Locate the cell with the specified text and output its [X, Y] center coordinate. 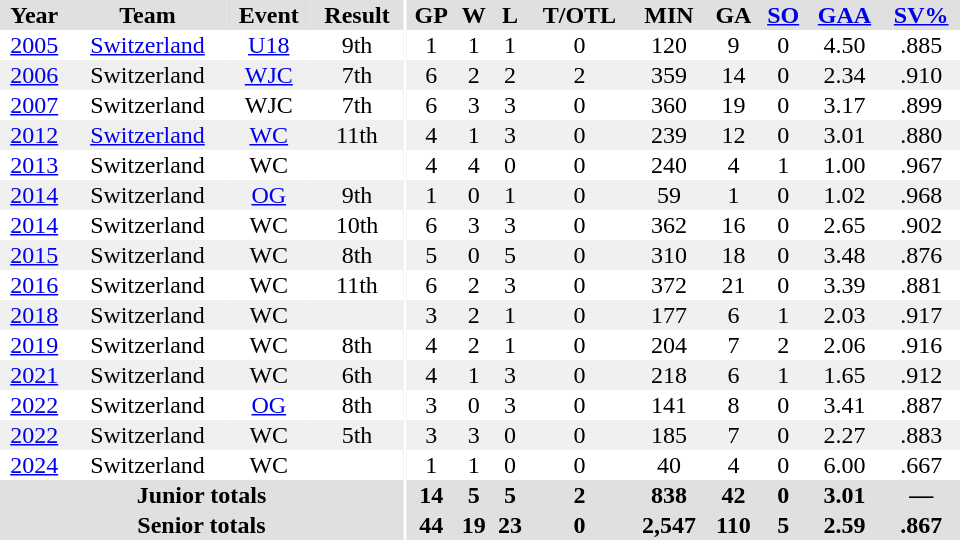
16 [733, 225]
MIN [670, 15]
2.59 [845, 525]
2.27 [845, 435]
.867 [921, 525]
372 [670, 285]
3.41 [845, 405]
2018 [34, 315]
360 [670, 105]
359 [670, 75]
.968 [921, 195]
2,547 [670, 525]
2.34 [845, 75]
.912 [921, 375]
W [474, 15]
5th [357, 435]
.916 [921, 345]
2016 [34, 285]
44 [432, 525]
23 [510, 525]
U18 [268, 45]
2006 [34, 75]
3.48 [845, 255]
120 [670, 45]
SO [784, 15]
2019 [34, 345]
204 [670, 345]
240 [670, 165]
.910 [921, 75]
.917 [921, 315]
L [510, 15]
6.00 [845, 465]
310 [670, 255]
239 [670, 135]
40 [670, 465]
Event [268, 15]
2.65 [845, 225]
2013 [34, 165]
GAA [845, 15]
8 [733, 405]
.880 [921, 135]
T/OTL [580, 15]
9 [733, 45]
Senior totals [202, 525]
2.06 [845, 345]
.876 [921, 255]
SV% [921, 15]
.667 [921, 465]
Result [357, 15]
1.00 [845, 165]
12 [733, 135]
4.50 [845, 45]
1.02 [845, 195]
2012 [34, 135]
Year [34, 15]
.967 [921, 165]
362 [670, 225]
838 [670, 495]
3.17 [845, 105]
177 [670, 315]
141 [670, 405]
.881 [921, 285]
185 [670, 435]
18 [733, 255]
.902 [921, 225]
GA [733, 15]
59 [670, 195]
2021 [34, 375]
.887 [921, 405]
— [921, 495]
Junior totals [202, 495]
2005 [34, 45]
2.03 [845, 315]
2007 [34, 105]
.883 [921, 435]
.899 [921, 105]
1.65 [845, 375]
10th [357, 225]
218 [670, 375]
42 [733, 495]
Team [147, 15]
GP [432, 15]
2015 [34, 255]
110 [733, 525]
.885 [921, 45]
3.39 [845, 285]
2024 [34, 465]
21 [733, 285]
6th [357, 375]
